Return the [x, y] coordinate for the center point of the cell that contains the specified text.  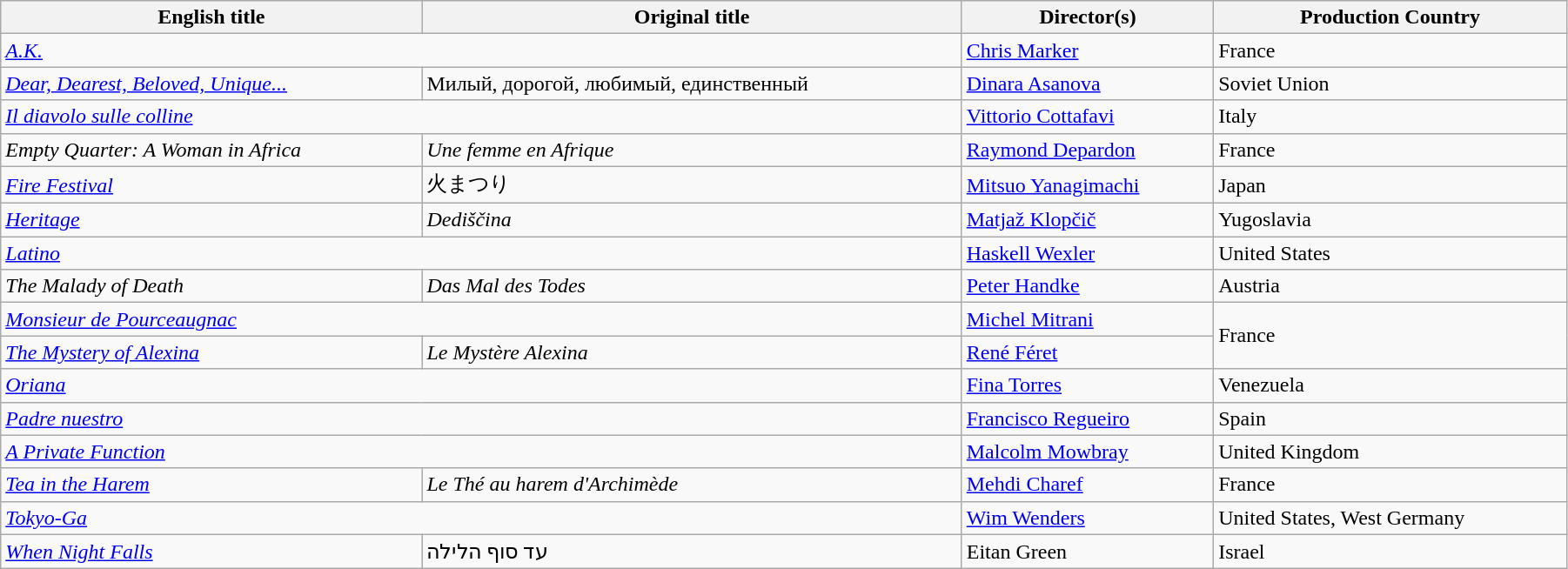
Eitan Green [1088, 552]
The Malady of Death [211, 286]
A.K. [481, 50]
Dediščina [692, 220]
Mehdi Charef [1088, 485]
Fire Festival [211, 184]
Tokyo-Ga [481, 518]
Original title [692, 17]
Soviet Union [1390, 84]
Matjaž Klopčič [1088, 220]
Wim Wenders [1088, 518]
Raymond Depardon [1088, 150]
Oriana [481, 385]
Empty Quarter: A Woman in Africa [211, 150]
Austria [1390, 286]
עד סוף הלילה [692, 552]
Japan [1390, 184]
Director(s) [1088, 17]
The Mystery of Alexina [211, 352]
Le Mystère Alexina [692, 352]
Peter Handke [1088, 286]
Heritage [211, 220]
Padre nuestro [481, 418]
Dinara Asanova [1088, 84]
Production Country [1390, 17]
United States [1390, 253]
Une femme en Afrique [692, 150]
Venezuela [1390, 385]
Tea in the Harem [211, 485]
When Night Falls [211, 552]
Spain [1390, 418]
Chris Marker [1088, 50]
Israel [1390, 552]
English title [211, 17]
Милый, дорогой, любимый, единственный [692, 84]
United States, West Germany [1390, 518]
Vittorio Cottafavi [1088, 117]
United Kingdom [1390, 452]
Malcolm Mowbray [1088, 452]
Das Mal des Todes [692, 286]
Italy [1390, 117]
火まつり [692, 184]
A Private Function [481, 452]
Fina Torres [1088, 385]
Dear, Dearest, Beloved, Unique... [211, 84]
Haskell Wexler [1088, 253]
René Féret [1088, 352]
Il diavolo sulle colline [481, 117]
Michel Mitrani [1088, 319]
Mitsuo Yanagimachi [1088, 184]
Yugoslavia [1390, 220]
Francisco Regueiro [1088, 418]
Le Thé au harem d'Archimède [692, 485]
Latino [481, 253]
Monsieur de Pourceaugnac [481, 319]
